Provide the (X, Y) coordinate of the cell's center where the given text is located.  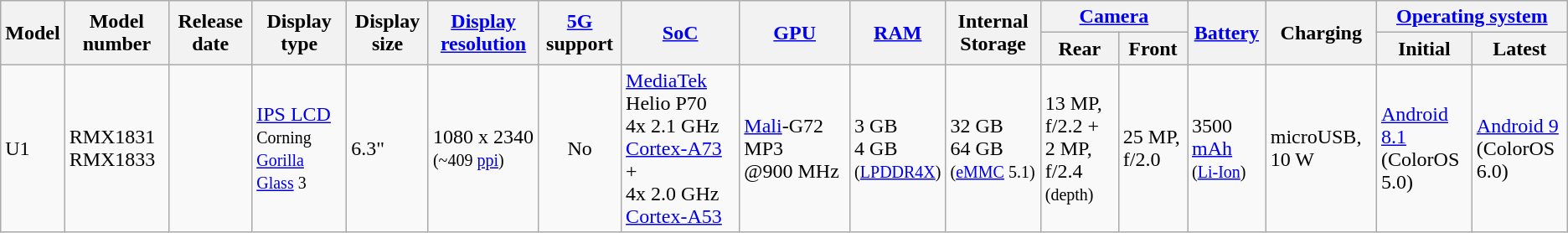
No (580, 148)
Operating system (1472, 17)
Latest (1519, 49)
25 MP, f/2.0 (1153, 148)
Front (1153, 49)
RAM (898, 33)
Battery (1227, 33)
Internal Storage (993, 33)
Display resolution (482, 33)
RMX1831RMX1833 (116, 148)
Mali-G72 MP3@900 MHz (795, 148)
MediaTek Helio P704x 2.1 GHz Cortex-A73 +4x 2.0 GHz Cortex-A53 (680, 148)
6.3" (388, 148)
U1 (33, 148)
SoC (680, 33)
13 MP, f/2.2 +2 MP, f/2.4 (depth) (1079, 148)
Rear (1079, 49)
GPU (795, 33)
Android 9(ColorOS 6.0) (1519, 148)
Model number (116, 33)
Display size (388, 33)
5G support (580, 33)
3500 mAh(Li-Ion) (1227, 148)
3 GB4 GB(LPDDR4X) (898, 148)
Charging (1321, 33)
Initial (1424, 49)
Display type (300, 33)
Camera (1114, 17)
1080 x 2340(~409 ppi) (482, 148)
microUSB, 10 W (1321, 148)
Model (33, 33)
Android 8.1(ColorOS 5.0) (1424, 148)
32 GB64 GB(eMMC 5.1) (993, 148)
Release date (211, 33)
IPS LCDCorning Gorilla Glass 3 (300, 148)
